Search for the cell housing the specified text and yield its [X, Y] center coordinate. 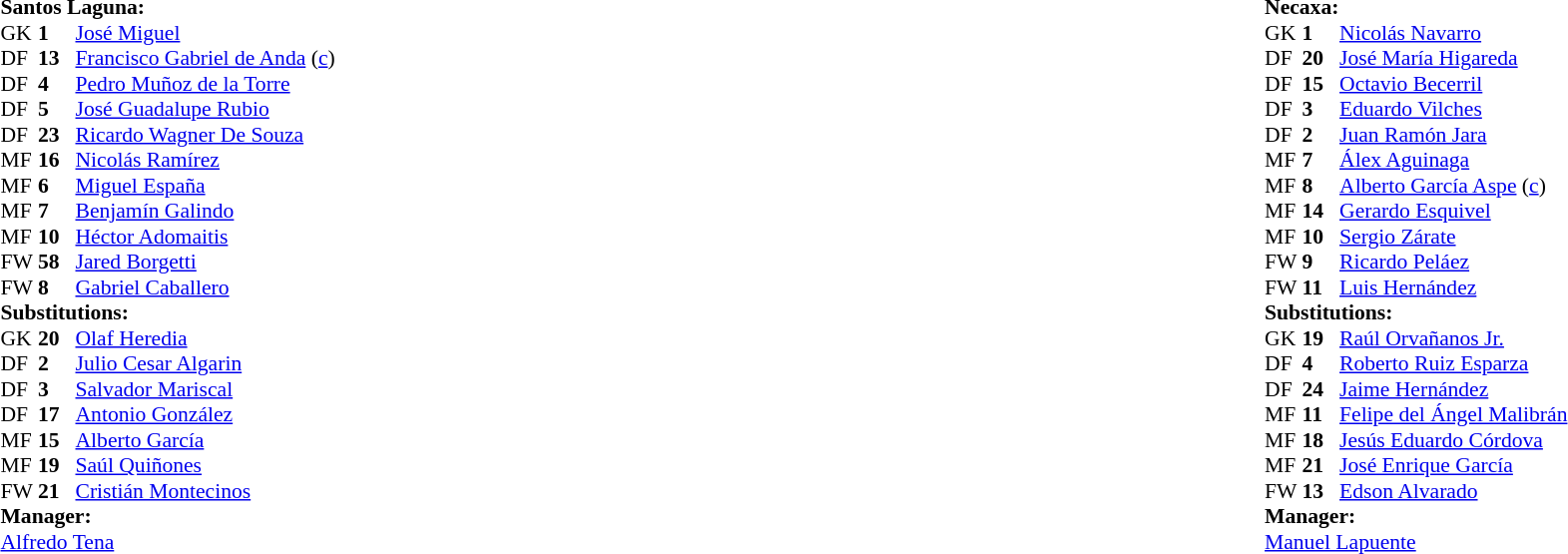
Benjamín Galindo [206, 211]
58 [57, 263]
Edson Alvarado [1453, 491]
Felipe del Ángel Malibrán [1453, 414]
Jaime Hernández [1453, 389]
Alberto García [206, 440]
Jared Borgetti [206, 263]
Gerardo Esquivel [1453, 211]
Jesús Eduardo Córdova [1453, 440]
Ricardo Peláez [1453, 263]
Miguel España [206, 186]
Juan Ramón Jara [1453, 135]
Alberto García Aspe (c) [1453, 186]
Pedro Muñoz de la Torre [206, 84]
Nicolás Navarro [1453, 33]
Nicolás Ramírez [206, 161]
Saúl Quiñones [206, 466]
14 [1321, 211]
Sergio Zárate [1453, 237]
Ricardo Wagner De Souza [206, 135]
José María Higareda [1453, 59]
Héctor Adomaitis [206, 237]
Antonio González [206, 414]
Francisco Gabriel de Anda (c) [206, 59]
Luis Hernández [1453, 287]
Álex Aguinaga [1453, 161]
José Guadalupe Rubio [206, 109]
17 [57, 414]
Gabriel Caballero [206, 287]
16 [57, 161]
24 [1321, 389]
Eduardo Vilches [1453, 109]
18 [1321, 440]
23 [57, 135]
Raúl Orvañanos Jr. [1453, 338]
Salvador Mariscal [206, 389]
José Enrique García [1453, 466]
9 [1321, 263]
Julio Cesar Algarin [206, 364]
Cristián Montecinos [206, 491]
José Miguel [206, 33]
Roberto Ruiz Esparza [1453, 364]
Octavio Becerril [1453, 84]
5 [57, 109]
Olaf Heredia [206, 338]
6 [57, 186]
